Locate the cell with the specified text and output its (x, y) center coordinate. 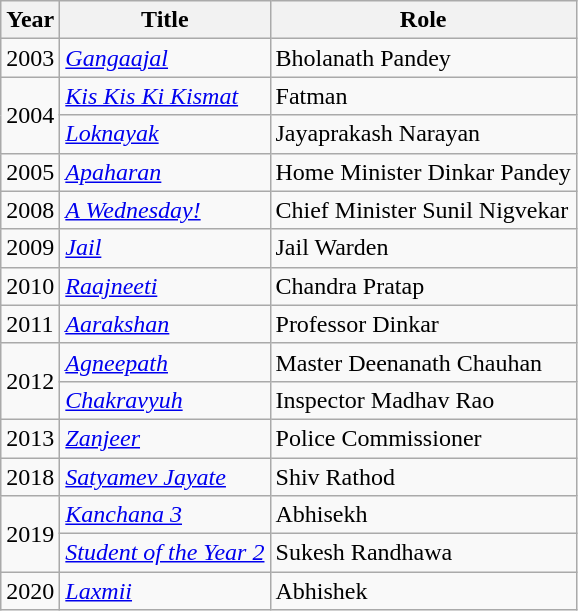
Aarakshan (165, 324)
Bholanath Pandey (423, 58)
2013 (30, 438)
Loknayak (165, 134)
Satyamev Jayate (165, 477)
Jail (165, 248)
Kanchana 3 (165, 515)
Police Commissioner (423, 438)
Master Deenanath Chauhan (423, 362)
Raajneeti (165, 286)
2005 (30, 172)
2003 (30, 58)
2012 (30, 381)
Professor Dinkar (423, 324)
Chakravyuh (165, 400)
Abhishek (423, 591)
2008 (30, 210)
2004 (30, 115)
Chandra Pratap (423, 286)
Title (165, 20)
Sukesh Randhawa (423, 553)
Home Minister Dinkar Pandey (423, 172)
Shiv Rathod (423, 477)
2009 (30, 248)
Agneepath (165, 362)
2019 (30, 534)
Chief Minister Sunil Nigvekar (423, 210)
Inspector Madhav Rao (423, 400)
Jayaprakash Narayan (423, 134)
2010 (30, 286)
Gangaajal (165, 58)
Role (423, 20)
A Wednesday! (165, 210)
Kis Kis Ki Kismat (165, 96)
Fatman (423, 96)
Abhisekh (423, 515)
2011 (30, 324)
Jail Warden (423, 248)
2020 (30, 591)
Zanjeer (165, 438)
2018 (30, 477)
Apaharan (165, 172)
Year (30, 20)
Student of the Year 2 (165, 553)
Laxmii (165, 591)
